Return [X, Y] of the center of cell containing provided text 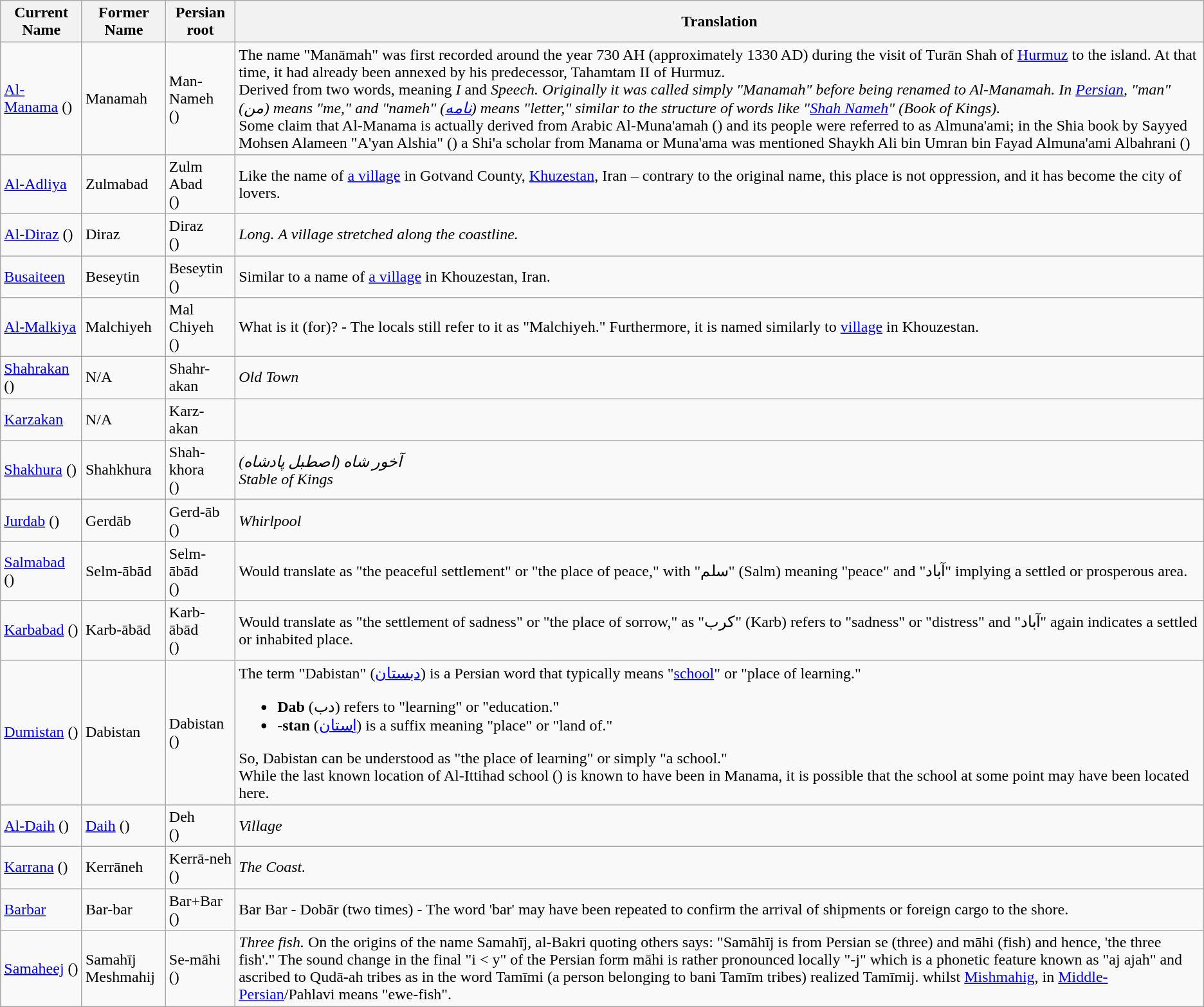
Gerdāb [123, 521]
SamahījMeshmahij [123, 968]
Man-Nameh() [200, 99]
Shahrakan () [41, 378]
Al-Manama () [41, 99]
Old Town [720, 378]
Karb-ābād() [200, 630]
Kerrāneh [123, 868]
Salmabad () [41, 571]
Diraz [123, 234]
آخور شاه (اصطبل پادشاه)Stable of Kings [720, 470]
Karb-ābād [123, 630]
Persian root [200, 22]
Bar-bar [123, 909]
Barbar [41, 909]
Dabistan() [200, 732]
Shahkhura [123, 470]
Samaheej () [41, 968]
Zulm Abad() [200, 184]
Shah-khora() [200, 470]
Karbabad () [41, 630]
Translation [720, 22]
Long. A village stretched along the coastline. [720, 234]
Dabistan [123, 732]
Al-Diraz () [41, 234]
Karzakan [41, 419]
Former Name [123, 22]
Mal Chiyeh() [200, 327]
Se-māhi() [200, 968]
Beseytin [123, 277]
Malchiyeh [123, 327]
Current Name [41, 22]
Daih () [123, 826]
Manamah [123, 99]
Al-Adliya [41, 184]
Bar+Bar() [200, 909]
Karrana () [41, 868]
Busaiteen [41, 277]
Shakhura () [41, 470]
The Coast. [720, 868]
Al-Daih () [41, 826]
Shahr-akan [200, 378]
Selm-ābād [123, 571]
Deh() [200, 826]
Kerrā-neh() [200, 868]
Diraz() [200, 234]
Karz-akan [200, 419]
Al-Malkiya [41, 327]
Zulmabad [123, 184]
Whirlpool [720, 521]
Village [720, 826]
Bar Bar - Dobār (two times) - The word 'bar' may have been repeated to confirm the arrival of shipments or foreign cargo to the shore. [720, 909]
Jurdab () [41, 521]
Similar to a name of a village in Khouzestan, Iran. [720, 277]
What is it (for)? - The locals still refer to it as "Malchiyeh." Furthermore, it is named similarly to village in Khouzestan. [720, 327]
Beseytin() [200, 277]
Dumistan () [41, 732]
Gerd-āb() [200, 521]
Selm-ābād() [200, 571]
